Pinpoint the cell where the given text exists, returning its (X, Y) midpoint coordinate. 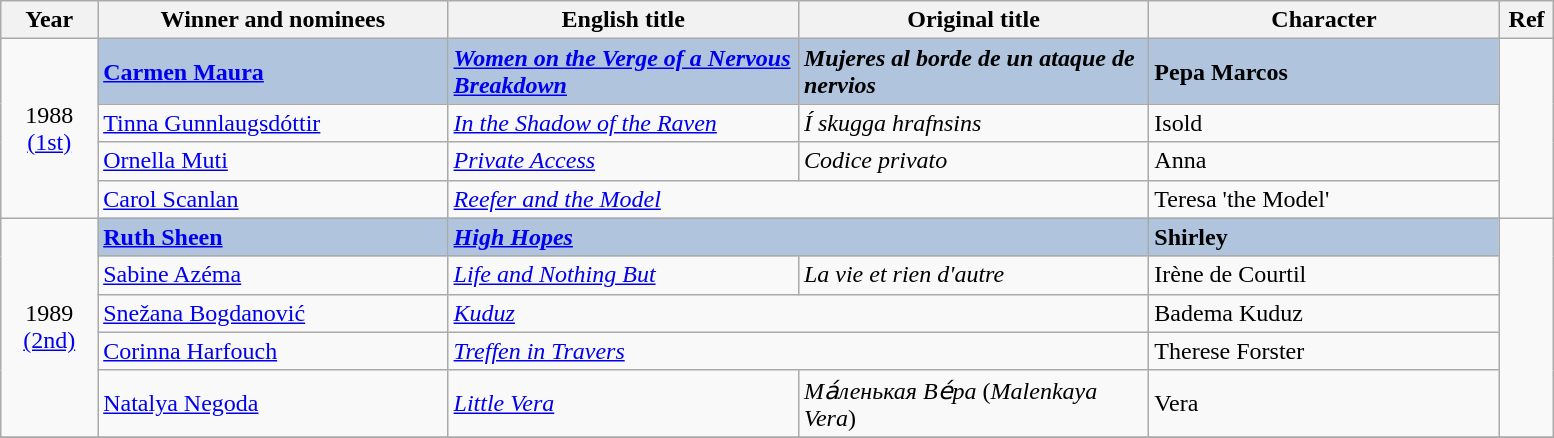
Private Access (623, 161)
High Hopes (798, 237)
Tinna Gunnlaugsdóttir (273, 123)
Life and Nothing But (623, 275)
Little Vera (623, 404)
Anna (1324, 161)
Snežana Bogdanović (273, 313)
Codice privato (973, 161)
Sabine Azéma (273, 275)
Carmen Maura (273, 72)
In the Shadow of the Raven (623, 123)
Carol Scanlan (273, 199)
La vie et rien d'autre (973, 275)
Ruth Sheen (273, 237)
English title (623, 20)
Year (50, 20)
Isold (1324, 123)
Reefer and the Model (798, 199)
Therese Forster (1324, 351)
Character (1324, 20)
Vera (1324, 404)
Kuduz (798, 313)
Teresa 'the Model' (1324, 199)
1988(1st) (50, 128)
Shirley (1324, 237)
Pepa Marcos (1324, 72)
Badema Kuduz (1324, 313)
Winner and nominees (273, 20)
Ма́ленькая Ве́ра (Malenkaya Vera) (973, 404)
Original title (973, 20)
Ornella Muti (273, 161)
Mujeres al borde de un ataque de nervios (973, 72)
Treffen in Travers (798, 351)
Irène de Courtil (1324, 275)
Corinna Harfouch (273, 351)
Í skugga hrafnsins (973, 123)
1989(2nd) (50, 328)
Natalya Negoda (273, 404)
Ref (1526, 20)
Women on the Verge of a Nervous Breakdown (623, 72)
